Extract the [x, y] coordinate from the center of the cell holding the provided text.  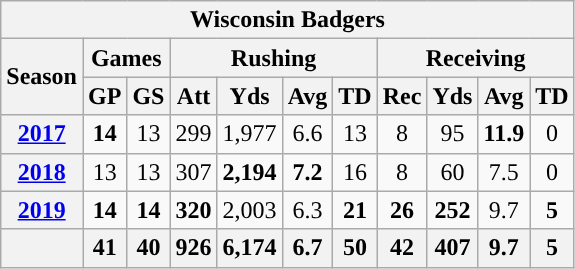
6.7 [308, 248]
6,174 [250, 248]
GP [104, 96]
926 [194, 248]
Rushing [274, 58]
252 [452, 210]
2018 [42, 172]
307 [194, 172]
2019 [42, 210]
Rec [402, 96]
41 [104, 248]
60 [452, 172]
Games [126, 58]
407 [452, 248]
16 [355, 172]
6.6 [308, 134]
Receiving [476, 58]
299 [194, 134]
21 [355, 210]
Wisconsin Badgers [288, 20]
6.3 [308, 210]
2,003 [250, 210]
11.9 [504, 134]
2017 [42, 134]
320 [194, 210]
7.2 [308, 172]
42 [402, 248]
Att [194, 96]
50 [355, 248]
95 [452, 134]
2,194 [250, 172]
40 [148, 248]
7.5 [504, 172]
1,977 [250, 134]
GS [148, 96]
26 [402, 210]
Season [42, 77]
